Identify which cell holds the provided text, then report its (X, Y) central coordinate. 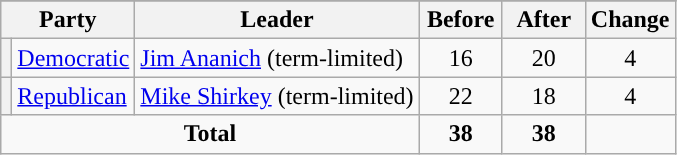
16 (460, 58)
Leader (277, 20)
Jim Ananich (term-limited) (277, 58)
Democratic (74, 58)
18 (544, 96)
Total (210, 134)
After (544, 20)
22 (460, 96)
Party (68, 20)
20 (544, 58)
Republican (74, 96)
Mike Shirkey (term-limited) (277, 96)
Before (460, 20)
Change (630, 20)
